Identify which cell holds the provided text, then report its (X, Y) central coordinate. 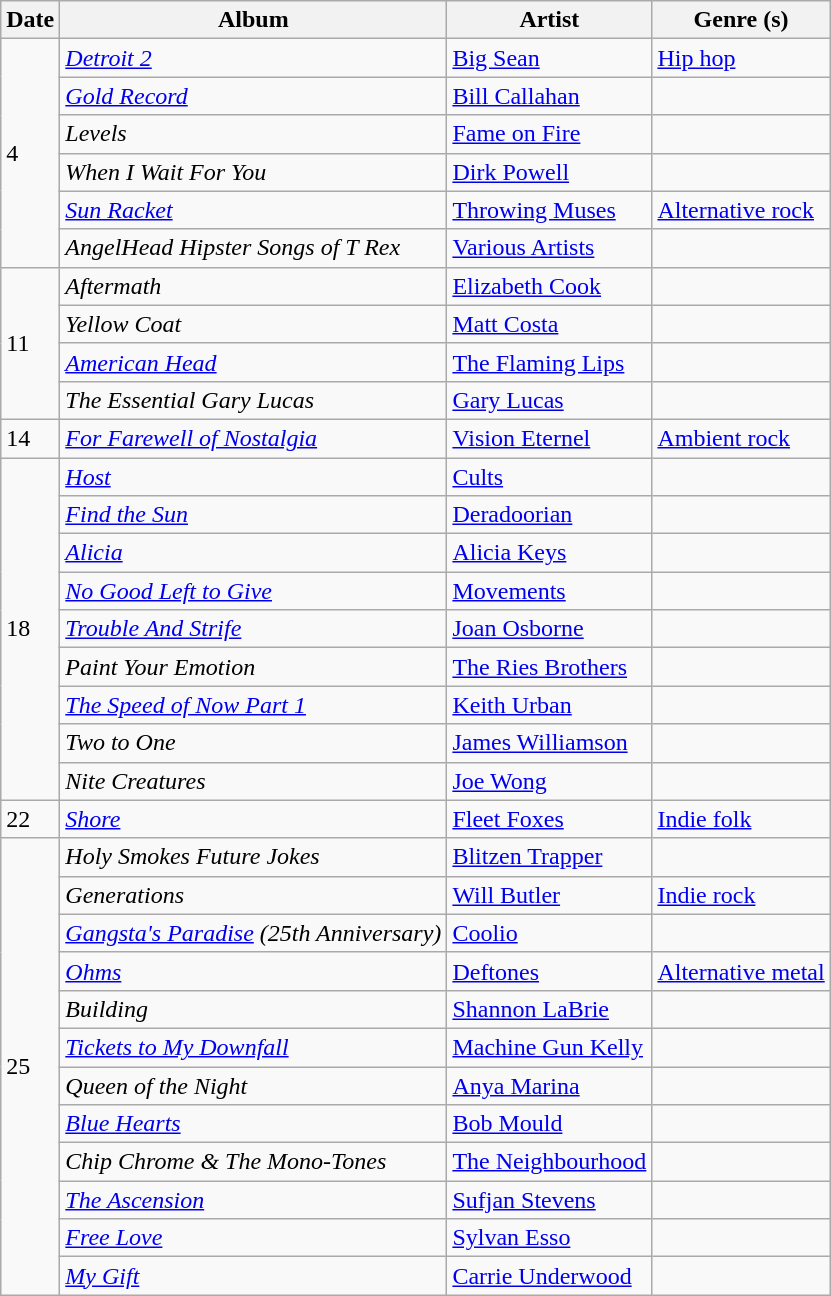
Generations (254, 895)
Big Sean (550, 58)
Hip hop (741, 58)
Sun Racket (254, 210)
The Essential Gary Lucas (254, 400)
11 (30, 343)
Bob Mould (550, 1124)
Vision Eternel (550, 438)
Indie folk (741, 819)
Alternative metal (741, 971)
Throwing Muses (550, 210)
Ohms (254, 971)
Anya Marina (550, 1085)
Machine Gun Kelly (550, 1047)
Deftones (550, 971)
Joe Wong (550, 781)
Queen of the Night (254, 1085)
The Neighbourhood (550, 1162)
Artist (550, 20)
Movements (550, 591)
18 (30, 630)
Tickets to My Downfall (254, 1047)
Alicia (254, 553)
No Good Left to Give (254, 591)
Fleet Foxes (550, 819)
Carrie Underwood (550, 1276)
Building (254, 1009)
Alicia Keys (550, 553)
American Head (254, 362)
The Ries Brothers (550, 667)
The Speed of Now Part 1 (254, 705)
Dirk Powell (550, 172)
Cults (550, 477)
Detroit 2 (254, 58)
Deradoorian (550, 515)
25 (30, 1066)
Sylvan Esso (550, 1238)
Date (30, 20)
Elizabeth Cook (550, 286)
Paint Your Emotion (254, 667)
Indie rock (741, 895)
Genre (s) (741, 20)
For Farewell of Nostalgia (254, 438)
Trouble And Strife (254, 629)
14 (30, 438)
Matt Costa (550, 324)
Blue Hearts (254, 1124)
My Gift (254, 1276)
Blitzen Trapper (550, 857)
Host (254, 477)
Shore (254, 819)
Will Butler (550, 895)
Nite Creatures (254, 781)
Album (254, 20)
AngelHead Hipster Songs of T Rex (254, 248)
Levels (254, 134)
Bill Callahan (550, 96)
Gangsta's Paradise (25th Anniversary) (254, 933)
Coolio (550, 933)
Two to One (254, 743)
Gold Record (254, 96)
The Flaming Lips (550, 362)
Various Artists (550, 248)
When I Wait For You (254, 172)
Sufjan Stevens (550, 1200)
Aftermath (254, 286)
James Williamson (550, 743)
22 (30, 819)
Yellow Coat (254, 324)
Chip Chrome & The Mono-Tones (254, 1162)
The Ascension (254, 1200)
Fame on Fire (550, 134)
Find the Sun (254, 515)
Free Love (254, 1238)
Holy Smokes Future Jokes (254, 857)
Alternative rock (741, 210)
Gary Lucas (550, 400)
4 (30, 153)
Joan Osborne (550, 629)
Keith Urban (550, 705)
Ambient rock (741, 438)
Shannon LaBrie (550, 1009)
